Pinpoint the cell where the given text exists, returning its (X, Y) midpoint coordinate. 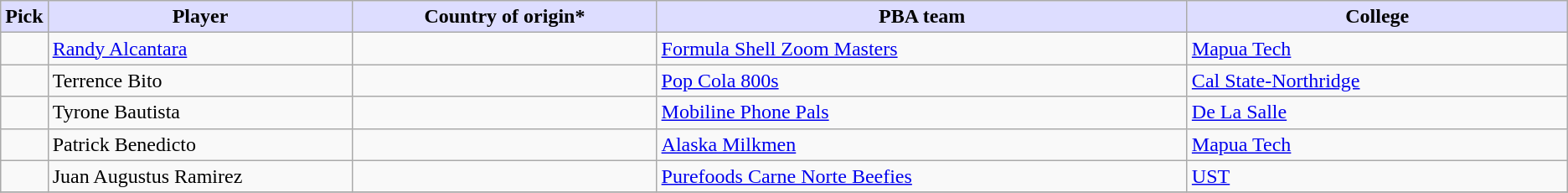
Pop Cola 800s (921, 81)
Patrick Benedicto (200, 144)
Cal State-Northridge (1377, 81)
PBA team (921, 17)
Juan Augustus Ramirez (200, 176)
De La Salle (1377, 112)
Formula Shell Zoom Masters (921, 49)
Randy Alcantara (200, 49)
College (1377, 17)
Player (200, 17)
Country of origin* (504, 17)
Purefoods Carne Norte Beefies (921, 176)
Tyrone Bautista (200, 112)
Terrence Bito (200, 81)
UST (1377, 176)
Pick (24, 17)
Mobiline Phone Pals (921, 112)
Alaska Milkmen (921, 144)
